Pinpoint the cell where the given text exists, returning its (x, y) midpoint coordinate. 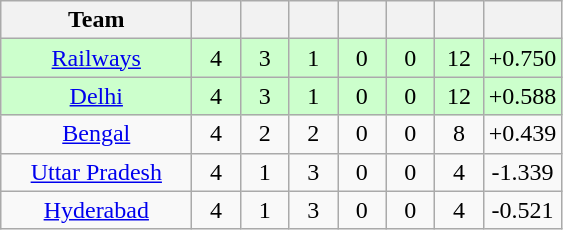
Uttar Pradesh (96, 172)
+0.439 (522, 134)
+0.750 (522, 58)
+0.588 (522, 96)
Team (96, 20)
Hyderabad (96, 210)
-1.339 (522, 172)
-0.521 (522, 210)
8 (460, 134)
Delhi (96, 96)
Bengal (96, 134)
Railways (96, 58)
